Identify which cell holds the provided text, then report its [x, y] central coordinate. 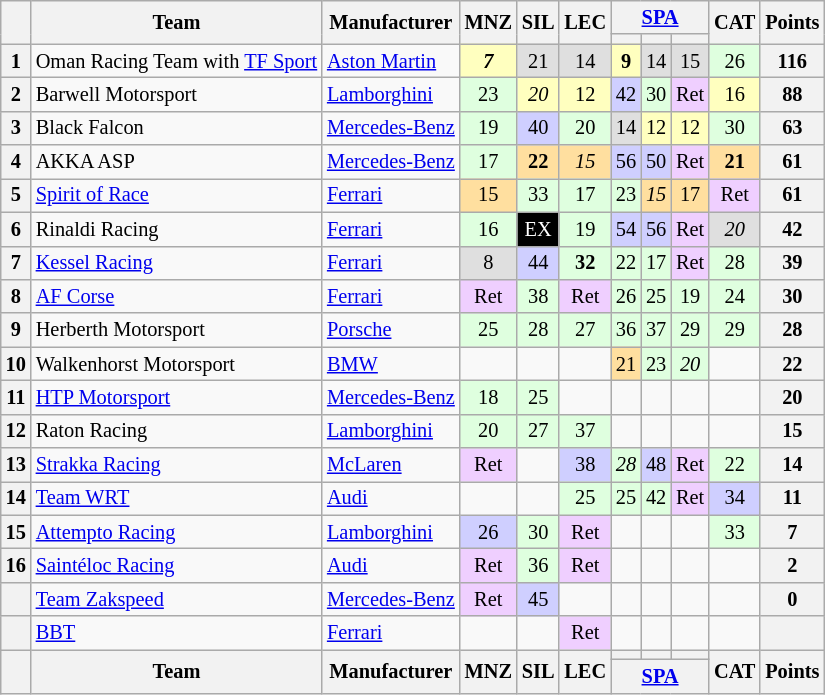
Attempto Racing [176, 532]
34 [734, 498]
Team WRT [176, 498]
1 [16, 61]
116 [792, 61]
63 [792, 128]
HTP Motorsport [176, 397]
32 [585, 263]
3 [16, 128]
Walkenhorst Motorsport [176, 364]
Black Falcon [176, 128]
18 [488, 397]
50 [656, 162]
Aston Martin [391, 61]
Strakka Racing [176, 465]
Spirit of Race [176, 195]
BBT [176, 633]
McLaren [391, 465]
Kessel Racing [176, 263]
Herberth Motorsport [176, 330]
88 [792, 94]
Barwell Motorsport [176, 94]
10 [16, 364]
40 [538, 128]
39 [792, 263]
45 [538, 599]
Team Zakspeed [176, 599]
48 [656, 465]
44 [538, 263]
Rinaldi Racing [176, 229]
Raton Racing [176, 431]
AF Corse [176, 296]
Porsche [391, 330]
54 [626, 229]
BMW [391, 364]
24 [734, 296]
0 [792, 599]
AKKA ASP [176, 162]
Oman Racing Team with TF Sport [176, 61]
5 [16, 195]
6 [16, 229]
Saintéloc Racing [176, 565]
13 [16, 465]
EX [538, 229]
4 [16, 162]
